Determine the [X, Y] coordinate at the center of the cell enclosing the given text.  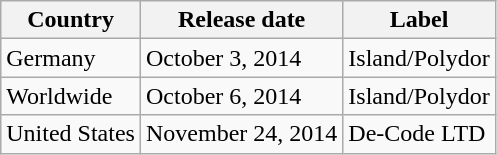
October 3, 2014 [241, 58]
Label [419, 20]
Germany [71, 58]
United States [71, 134]
Release date [241, 20]
Country [71, 20]
Worldwide [71, 96]
De-Code LTD [419, 134]
October 6, 2014 [241, 96]
November 24, 2014 [241, 134]
